Capture the cell that displays the provided text and extract its [x, y] central coordinate. 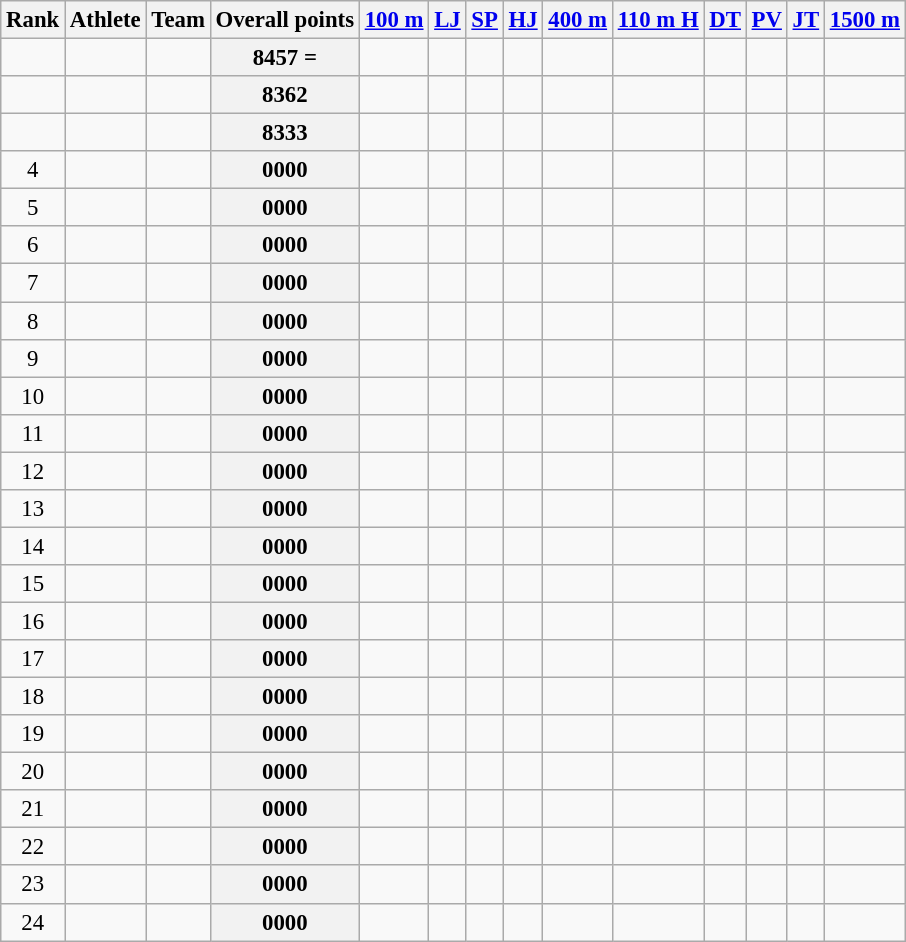
14 [33, 546]
5 [33, 208]
23 [33, 885]
HJ [523, 20]
Overall points [284, 20]
15 [33, 584]
16 [33, 621]
19 [33, 734]
9 [33, 358]
11 [33, 433]
Athlete [106, 20]
7 [33, 283]
12 [33, 471]
JT [806, 20]
10 [33, 396]
Team [178, 20]
8457 = [284, 58]
100 m [394, 20]
24 [33, 922]
22 [33, 847]
DT [725, 20]
8 [33, 321]
SP [484, 20]
8333 [284, 133]
LJ [448, 20]
PV [766, 20]
4 [33, 170]
21 [33, 809]
17 [33, 659]
20 [33, 772]
13 [33, 509]
18 [33, 697]
400 m [578, 20]
8362 [284, 95]
Rank [33, 20]
110 m H [658, 20]
1500 m [864, 20]
6 [33, 245]
